Find where the given text appears and provide that cell's center as [x, y] coordinate. 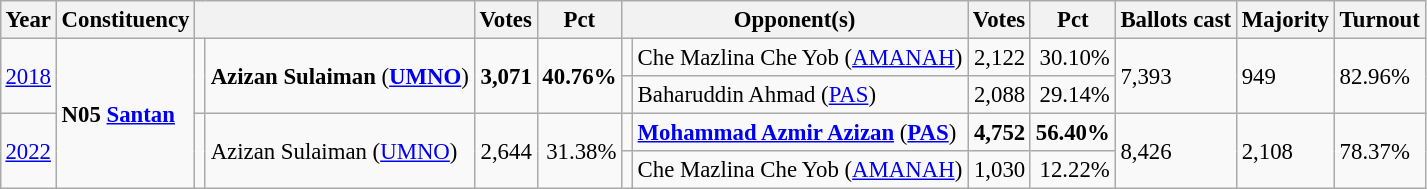
2018 [28, 76]
Year [28, 20]
8,426 [1176, 152]
2022 [28, 152]
4,752 [1000, 133]
Baharuddin Ahmad (PAS) [800, 95]
2,122 [1000, 57]
1,030 [1000, 170]
40.76% [580, 76]
78.37% [1380, 152]
82.96% [1380, 76]
2,644 [506, 152]
56.40% [1072, 133]
Constituency [125, 20]
949 [1285, 76]
7,393 [1176, 76]
Mohammad Azmir Azizan (PAS) [800, 133]
Turnout [1380, 20]
12.22% [1072, 170]
31.38% [580, 152]
N05 Santan [125, 113]
Opponent(s) [795, 20]
2,108 [1285, 152]
Ballots cast [1176, 20]
29.14% [1072, 95]
2,088 [1000, 95]
30.10% [1072, 57]
Majority [1285, 20]
3,071 [506, 76]
